Search for the cell housing the specified text and yield its (X, Y) center coordinate. 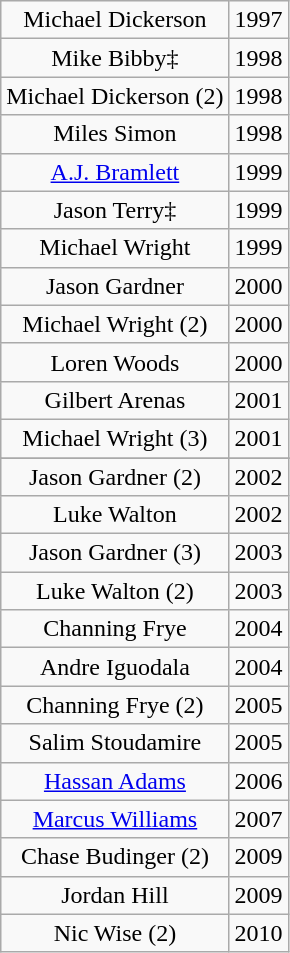
Michael Wright (2) (115, 324)
Jordan Hill (115, 895)
Jason Gardner (3) (115, 553)
Salim Stoudamire (115, 743)
Jason Gardner (115, 286)
Jason Terry‡ (115, 210)
Hassan Adams (115, 781)
Michael Wright (3) (115, 438)
Michael Wright (115, 248)
2010 (258, 933)
Michael Dickerson (115, 20)
Mike Bibby‡ (115, 58)
Miles Simon (115, 134)
Loren Woods (115, 362)
Channing Frye (115, 629)
1997 (258, 20)
Luke Walton (115, 515)
Chase Budinger (2) (115, 857)
2007 (258, 819)
Gilbert Arenas (115, 400)
Andre Iguodala (115, 667)
Marcus Williams (115, 819)
2006 (258, 781)
Jason Gardner (2) (115, 477)
Channing Frye (2) (115, 705)
Michael Dickerson (2) (115, 96)
A.J. Bramlett (115, 172)
Nic Wise (2) (115, 933)
Luke Walton (2) (115, 591)
